Pinpoint the cell where the given text exists, returning its (X, Y) midpoint coordinate. 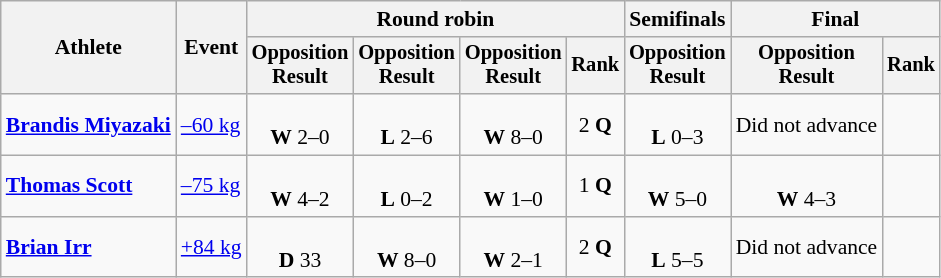
D 33 (300, 248)
+84 kg (212, 248)
W 5–0 (678, 186)
–60 kg (212, 124)
Event (212, 48)
L 5–5 (678, 248)
W 4–2 (300, 186)
W 4–3 (807, 186)
W 2–0 (300, 124)
–75 kg (212, 186)
Thomas Scott (88, 186)
Brandis Miyazaki (88, 124)
L 2–6 (406, 124)
1 Q (595, 186)
W 2–1 (514, 248)
Brian Irr (88, 248)
L 0–3 (678, 124)
Final (836, 19)
Semifinals (678, 19)
Round robin (436, 19)
L 0–2 (406, 186)
Athlete (88, 48)
W 1–0 (514, 186)
